Locate the cell with the specified text and output its (x, y) center coordinate. 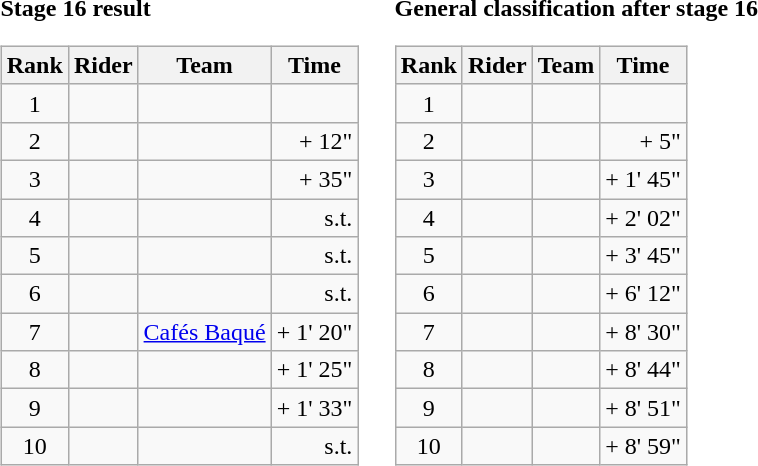
+ 8' 51" (644, 408)
+ 8' 59" (644, 446)
+ 3' 45" (644, 256)
+ 8' 44" (644, 370)
+ 1' 20" (314, 332)
+ 35" (314, 179)
+ 2' 02" (644, 217)
+ 1' 33" (314, 408)
+ 8' 30" (644, 332)
+ 1' 25" (314, 370)
Cafés Baqué (204, 332)
+ 6' 12" (644, 294)
+ 5" (644, 141)
+ 12" (314, 141)
+ 1' 45" (644, 179)
